Return the (X, Y) coordinate for the center point of the cell that contains the specified text.  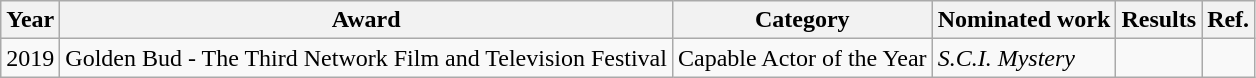
Year (30, 20)
Capable Actor of the Year (802, 58)
Award (366, 20)
Category (802, 20)
Ref. (1228, 20)
Results (1159, 20)
Golden Bud - The Third Network Film and Television Festival (366, 58)
S.C.I. Mystery (1024, 58)
2019 (30, 58)
Nominated work (1024, 20)
